Pinpoint the cell where the given text exists, returning its (X, Y) midpoint coordinate. 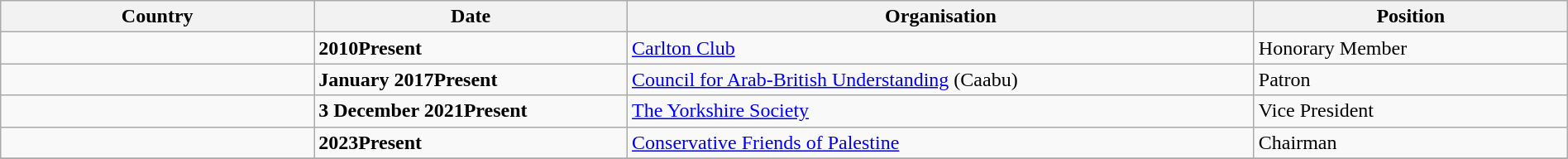
Conservative Friends of Palestine (941, 142)
Chairman (1411, 142)
3 December 2021Present (471, 111)
Council for Arab-British Understanding (Caabu) (941, 79)
2010Present (471, 48)
Date (471, 17)
Honorary Member (1411, 48)
Vice President (1411, 111)
Patron (1411, 79)
The Yorkshire Society (941, 111)
Organisation (941, 17)
Position (1411, 17)
Carlton Club (941, 48)
January 2017Present (471, 79)
Country (157, 17)
2023Present (471, 142)
